Provide the [X, Y] coordinate of the cell's center where the given text is located.  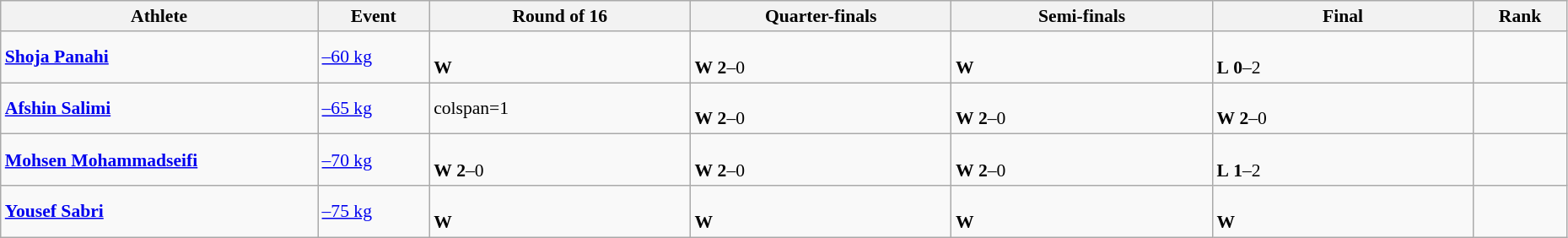
Final [1343, 16]
Athlete [159, 16]
Event [373, 16]
–75 kg [373, 211]
Semi-finals [1081, 16]
Afshin Salimi [159, 108]
–65 kg [373, 108]
L 0–2 [1343, 57]
–70 kg [373, 160]
Rank [1520, 16]
Yousef Sabri [159, 211]
colspan=1 [560, 108]
Quarter-finals [822, 16]
Round of 16 [560, 16]
–60 kg [373, 57]
L 1–2 [1343, 160]
Mohsen Mohammadseifi [159, 160]
Shoja Panahi [159, 57]
